Output the (X, Y) coordinate of the center of the cell containing the given text.  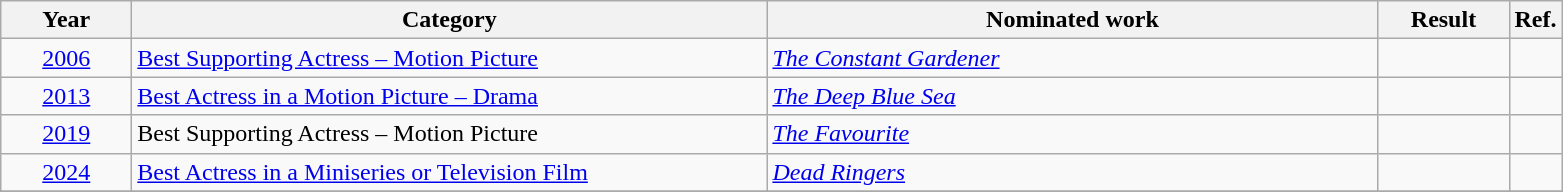
2024 (66, 172)
Year (66, 20)
The Favourite (1072, 134)
Result (1444, 20)
The Deep Blue Sea (1072, 96)
Nominated work (1072, 20)
Best Actress in a Miniseries or Television Film (450, 172)
2013 (66, 96)
Ref. (1536, 20)
2019 (66, 134)
Category (450, 20)
Best Actress in a Motion Picture – Drama (450, 96)
Dead Ringers (1072, 172)
The Constant Gardener (1072, 58)
2006 (66, 58)
